Find where the given text appears and provide that cell's center as [X, Y] coordinate. 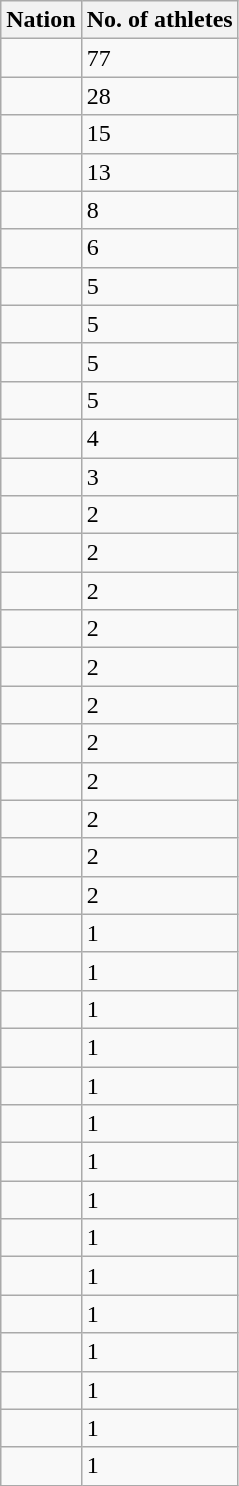
No. of athletes [160, 20]
15 [160, 134]
Nation [41, 20]
77 [160, 58]
4 [160, 438]
13 [160, 172]
28 [160, 96]
6 [160, 248]
3 [160, 477]
8 [160, 210]
